Locate the cell with the specified text and output its [X, Y] center coordinate. 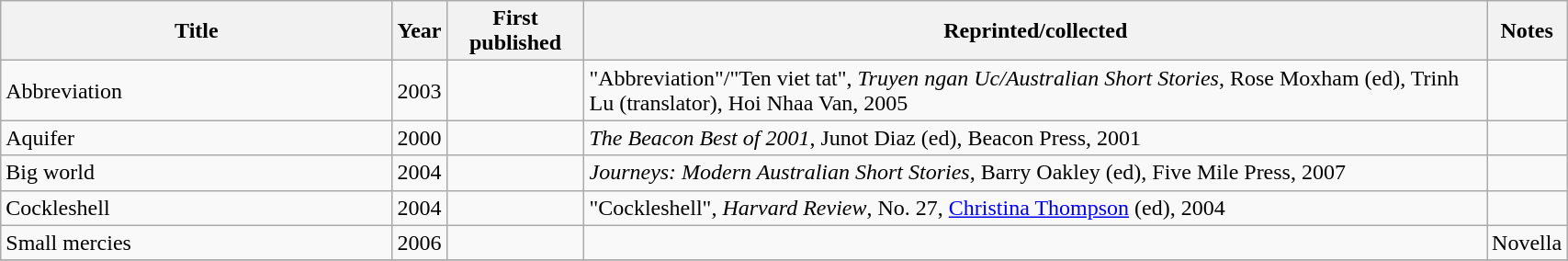
First published [515, 31]
Year [419, 31]
Aquifer [197, 138]
Abbreviation [197, 90]
Journeys: Modern Australian Short Stories, Barry Oakley (ed), Five Mile Press, 2007 [1036, 173]
The Beacon Best of 2001, Junot Diaz (ed), Beacon Press, 2001 [1036, 138]
Big world [197, 173]
2000 [419, 138]
Novella [1527, 243]
Title [197, 31]
"Cockleshell", Harvard Review, No. 27, Christina Thompson (ed), 2004 [1036, 208]
Notes [1527, 31]
Cockleshell [197, 208]
Small mercies [197, 243]
"Abbreviation"/"Ten viet tat", Truyen ngan Uc/Australian Short Stories, Rose Moxham (ed), Trinh Lu (translator), Hoi Nhaa Van, 2005 [1036, 90]
Reprinted/collected [1036, 31]
2006 [419, 243]
2003 [419, 90]
